For the text-containing cell, return its midpoint in [X, Y] coordinate format. 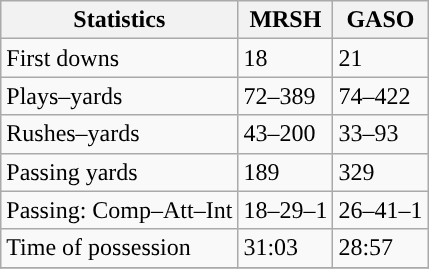
Statistics [120, 20]
Passing yards [120, 172]
Passing: Comp–Att–Int [120, 210]
26–41–1 [380, 210]
21 [380, 58]
28:57 [380, 248]
GASO [380, 20]
Plays–yards [120, 96]
74–422 [380, 96]
329 [380, 172]
First downs [120, 58]
Rushes–yards [120, 134]
MRSH [286, 20]
18–29–1 [286, 210]
18 [286, 58]
189 [286, 172]
72–389 [286, 96]
33–93 [380, 134]
31:03 [286, 248]
Time of possession [120, 248]
43–200 [286, 134]
